Locate the cell with the specified text and output its [x, y] center coordinate. 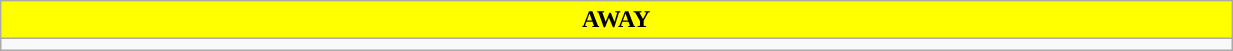
AWAY [616, 20]
